Scan for the cell matching the given text and deliver its [X, Y] coordinate at center. 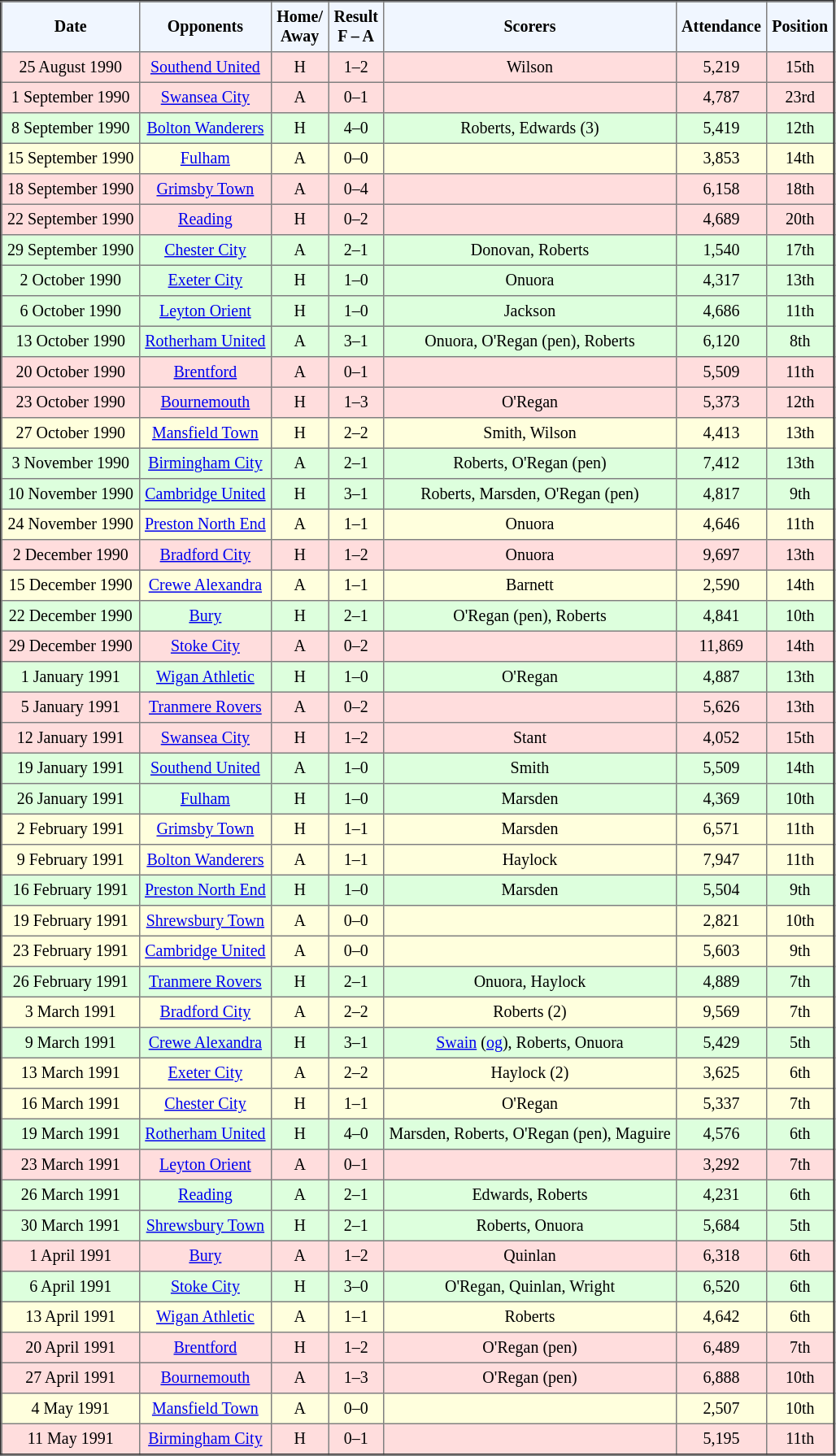
23 February 1991 [71, 951]
1 January 1991 [71, 677]
23rd [800, 98]
Wilson [530, 67]
4,889 [721, 982]
Onuora, O'Regan (pen), Roberts [530, 341]
4,646 [721, 524]
26 February 1991 [71, 982]
Quinlan [530, 1256]
19 March 1991 [71, 1134]
0–4 [356, 189]
5,419 [721, 128]
Opponents [205, 27]
29 September 1990 [71, 250]
3 March 1991 [71, 1012]
1 September 1990 [71, 98]
6,489 [721, 1348]
19 February 1991 [71, 921]
2,821 [721, 921]
6 April 1991 [71, 1287]
2,507 [721, 1409]
2,590 [721, 585]
22 December 1990 [71, 616]
Barnett [530, 585]
25 August 1990 [71, 67]
5,195 [721, 1439]
11,869 [721, 646]
13 April 1991 [71, 1317]
4,413 [721, 433]
2 December 1990 [71, 555]
7,947 [721, 860]
Roberts [530, 1317]
Jackson [530, 311]
4,689 [721, 219]
29 December 1990 [71, 646]
8 September 1990 [71, 128]
5,504 [721, 890]
18 September 1990 [71, 189]
Roberts, Marsden, O'Regan (pen) [530, 494]
23 October 1990 [71, 402]
Stant [530, 738]
4,052 [721, 738]
5,429 [721, 1043]
19 January 1991 [71, 768]
5 January 1991 [71, 707]
2 February 1991 [71, 829]
20 October 1990 [71, 372]
O'Regan (pen), Roberts [530, 616]
5,219 [721, 67]
5,626 [721, 707]
4,369 [721, 799]
Home/Away [300, 27]
Swain (og), Roberts, Onuora [530, 1043]
5,603 [721, 951]
Haylock (2) [530, 1073]
26 January 1991 [71, 799]
Haylock [530, 860]
Roberts (2) [530, 1012]
13 March 1991 [71, 1073]
27 October 1990 [71, 433]
Edwards, Roberts [530, 1195]
22 September 1990 [71, 219]
Roberts, O'Regan (pen) [530, 463]
4,642 [721, 1317]
Donovan, Roberts [530, 250]
15 December 1990 [71, 585]
5,684 [721, 1226]
6 October 1990 [71, 311]
4,576 [721, 1134]
6,571 [721, 829]
3,292 [721, 1165]
24 November 1990 [71, 524]
ResultF – A [356, 27]
12 January 1991 [71, 738]
9 March 1991 [71, 1043]
Scorers [530, 27]
1,540 [721, 250]
3 November 1990 [71, 463]
Marsden, Roberts, O'Regan (pen), Maguire [530, 1134]
Attendance [721, 27]
10 November 1990 [71, 494]
4,817 [721, 494]
6,888 [721, 1378]
4,841 [721, 616]
4 May 1991 [71, 1409]
1 April 1991 [71, 1256]
30 March 1991 [71, 1226]
5,373 [721, 402]
26 March 1991 [71, 1195]
Roberts, Onuora [530, 1226]
18th [800, 189]
6,520 [721, 1287]
17th [800, 250]
16 February 1991 [71, 890]
4,686 [721, 311]
3,625 [721, 1073]
4,231 [721, 1195]
27 April 1991 [71, 1378]
4,317 [721, 280]
Smith, Wilson [530, 433]
O'Regan, Quinlan, Wright [530, 1287]
6,120 [721, 341]
23 March 1991 [71, 1165]
9,569 [721, 1012]
9 February 1991 [71, 860]
8th [800, 341]
4,787 [721, 98]
3–0 [356, 1287]
Onuora, Haylock [530, 982]
13 October 1990 [71, 341]
6,158 [721, 189]
5,337 [721, 1104]
7,412 [721, 463]
9,697 [721, 555]
6,318 [721, 1256]
Date [71, 27]
4,887 [721, 677]
20th [800, 219]
16 March 1991 [71, 1104]
3,853 [721, 159]
20 April 1991 [71, 1348]
Position [800, 27]
Roberts, Edwards (3) [530, 128]
2 October 1990 [71, 280]
11 May 1991 [71, 1439]
15 September 1990 [71, 159]
Smith [530, 768]
